From the cell containing the given text, extract its center point as (X, Y) coordinate. 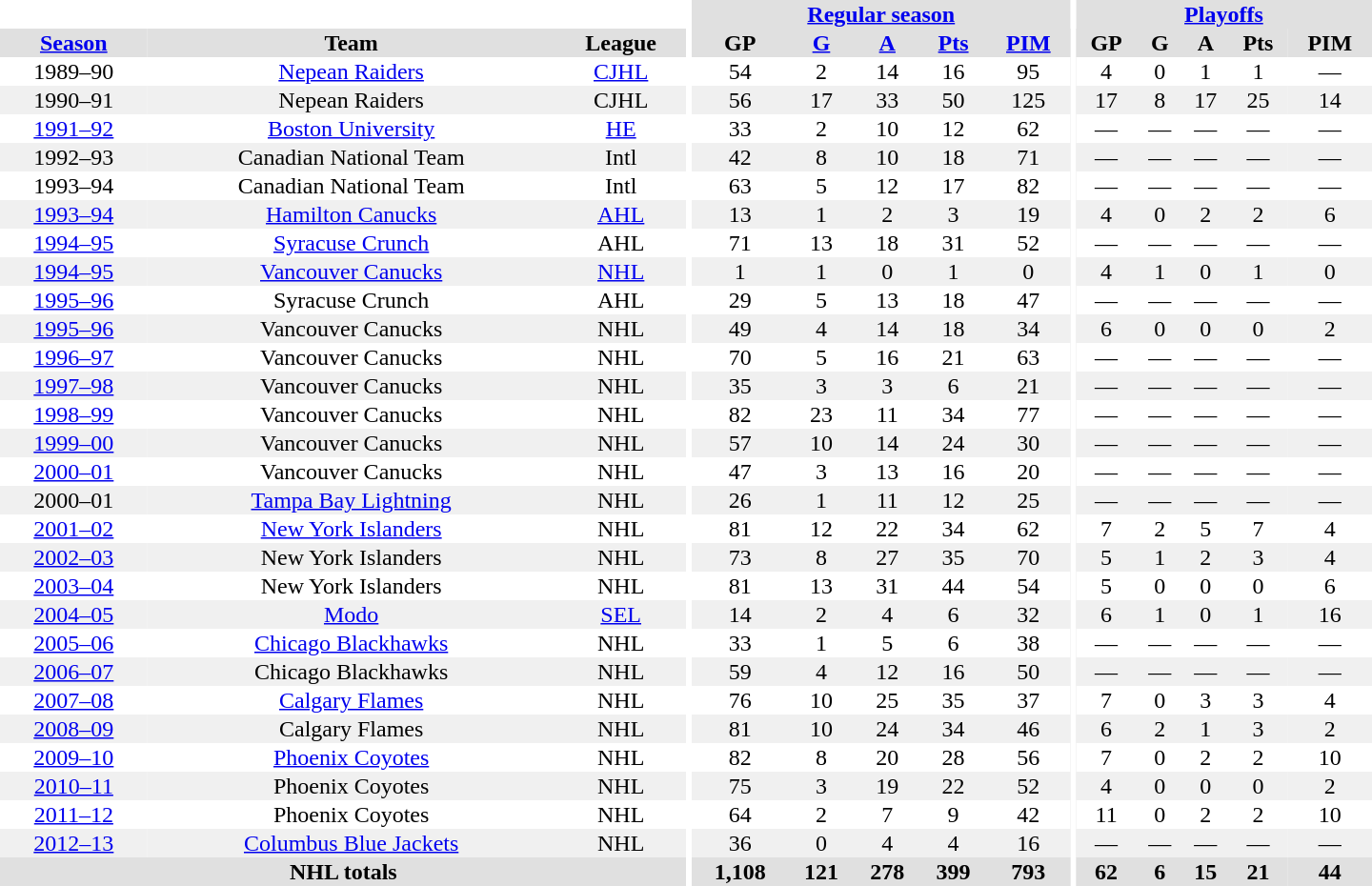
1,108 (739, 872)
95 (1028, 71)
73 (739, 557)
75 (739, 786)
27 (888, 557)
29 (739, 300)
1998–99 (74, 414)
399 (953, 872)
76 (739, 700)
278 (888, 872)
1989–90 (74, 71)
49 (739, 329)
Regular season (880, 14)
Team (352, 43)
2002–03 (74, 557)
Season (74, 43)
23 (821, 414)
Tampa Bay Lightning (352, 500)
9 (953, 815)
Hamilton Canucks (352, 214)
2005–06 (74, 643)
HE (621, 129)
26 (739, 500)
2012–13 (74, 843)
1990–91 (74, 100)
30 (1028, 443)
1996–97 (74, 357)
Columbus Blue Jackets (352, 843)
793 (1028, 872)
2006–07 (74, 672)
Playoffs (1223, 14)
2001–02 (74, 529)
1999–00 (74, 443)
Modo (352, 614)
77 (1028, 414)
2008–09 (74, 729)
125 (1028, 100)
57 (739, 443)
2007–08 (74, 700)
32 (1028, 614)
Boston University (352, 129)
1991–92 (74, 129)
64 (739, 815)
59 (739, 672)
NHL totals (343, 872)
37 (1028, 700)
36 (739, 843)
38 (1028, 643)
2009–10 (74, 757)
1992–93 (74, 157)
46 (1028, 729)
28 (953, 757)
2010–11 (74, 786)
15 (1205, 872)
League (621, 43)
2003–04 (74, 586)
1997–98 (74, 386)
2011–12 (74, 815)
SEL (621, 614)
2004–05 (74, 614)
121 (821, 872)
